Return the (X, Y) coordinate for the center point of the cell that contains the specified text.  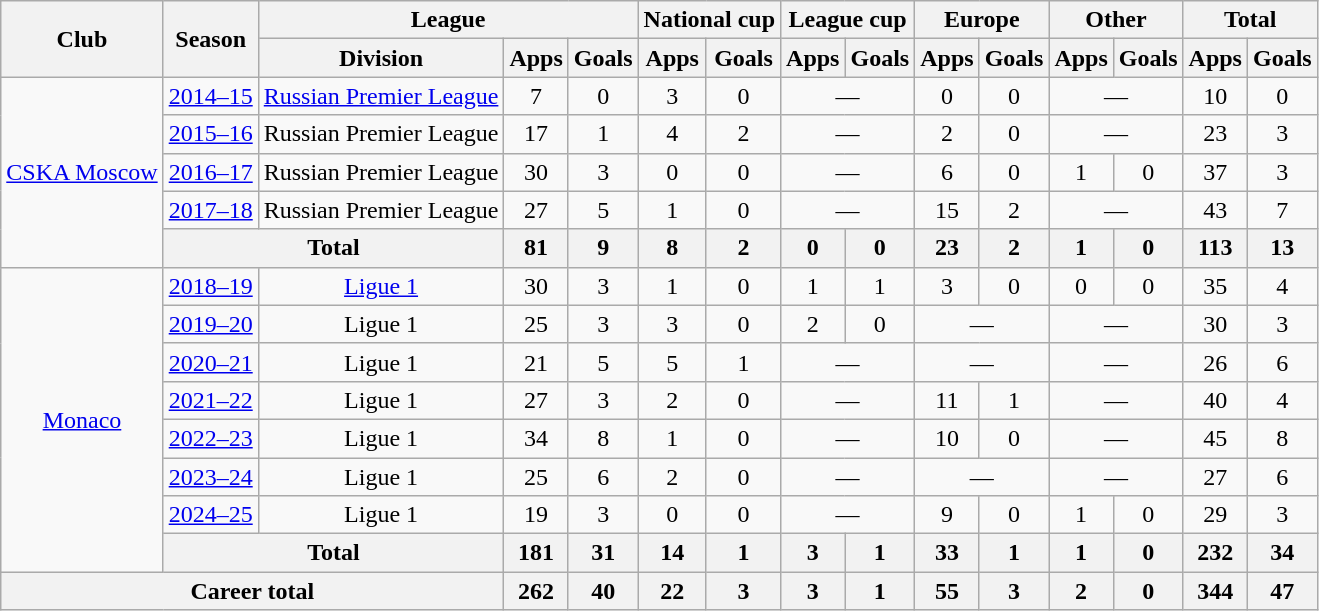
22 (672, 591)
National cup (709, 20)
232 (1215, 553)
35 (1215, 286)
21 (536, 362)
2019–20 (210, 324)
17 (536, 134)
Career total (252, 591)
45 (1215, 438)
181 (536, 553)
2014–15 (210, 96)
2017–18 (210, 210)
League (448, 20)
2024–25 (210, 515)
Europe (982, 20)
37 (1215, 172)
33 (947, 553)
2020–21 (210, 362)
2022–23 (210, 438)
CSKA Moscow (82, 172)
2018–19 (210, 286)
2015–16 (210, 134)
26 (1215, 362)
31 (603, 553)
262 (536, 591)
55 (947, 591)
14 (672, 553)
2016–17 (210, 172)
113 (1215, 248)
2023–24 (210, 477)
15 (947, 210)
Club (82, 39)
344 (1215, 591)
19 (536, 515)
13 (1282, 248)
81 (536, 248)
Division (381, 58)
11 (947, 400)
Other (1116, 20)
29 (1215, 515)
Season (210, 39)
47 (1282, 591)
Monaco (82, 419)
2021–22 (210, 400)
43 (1215, 210)
League cup (848, 20)
